Extract the (x, y) coordinate from the center of the cell holding the provided text.  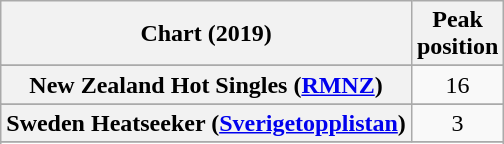
Sweden Heatseeker (Sverigetopplistan) (206, 123)
New Zealand Hot Singles (RMNZ) (206, 85)
Peakposition (457, 34)
16 (457, 85)
Chart (2019) (206, 34)
3 (457, 123)
